From the cell containing the given text, extract its center point as [x, y] coordinate. 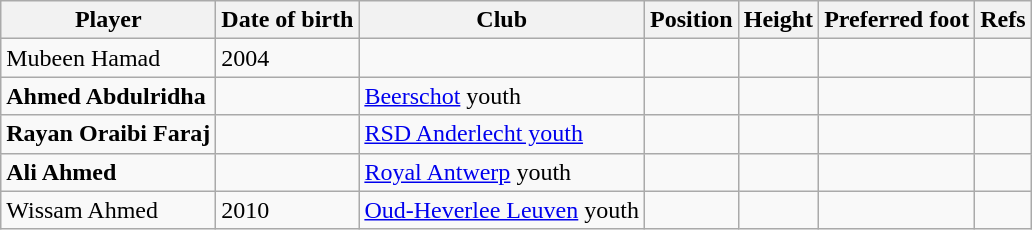
Preferred foot [897, 20]
Height [778, 20]
Ali Ahmed [108, 172]
Ahmed Abdulridha [108, 96]
Position [691, 20]
Refs [1003, 20]
Royal Antwerp youth [502, 172]
Oud-Heverlee Leuven youth [502, 210]
Date of birth [288, 20]
Club [502, 20]
Player [108, 20]
Beerschot youth [502, 96]
2004 [288, 58]
RSD Anderlecht youth [502, 134]
Rayan Oraibi Faraj [108, 134]
Wissam Ahmed [108, 210]
Mubeen Hamad [108, 58]
2010 [288, 210]
